From the cell containing the given text, extract its center point as [X, Y] coordinate. 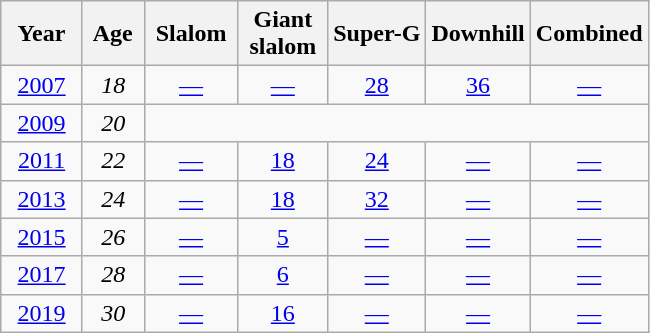
2019 [42, 313]
6 [283, 275]
2017 [42, 275]
36 [478, 85]
2009 [42, 123]
32 [377, 199]
30 [113, 313]
26 [113, 237]
20 [113, 123]
Slalom [191, 34]
5 [283, 237]
2011 [42, 161]
Super-G [377, 34]
16 [283, 313]
Giant slalom [283, 34]
Year [42, 34]
2013 [42, 199]
Combined [589, 34]
2015 [42, 237]
22 [113, 161]
Age [113, 34]
2007 [42, 85]
Downhill [478, 34]
